For the text-containing cell, return its midpoint in (X, Y) coordinate format. 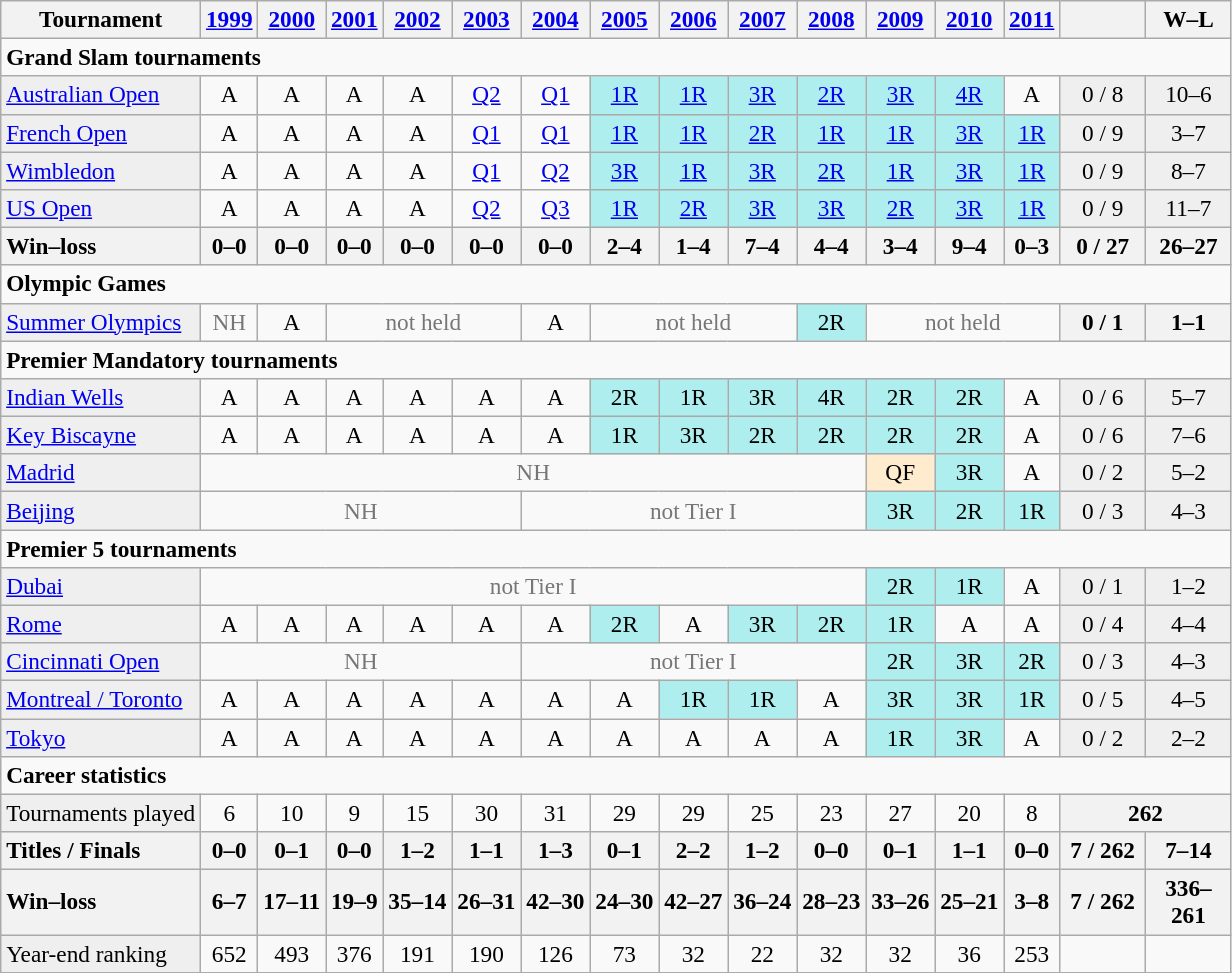
3–7 (1189, 133)
17–11 (292, 902)
9–4 (970, 246)
Year-end ranking (101, 953)
2010 (970, 19)
26–27 (1189, 246)
7–6 (1189, 435)
Titles / Finals (101, 850)
5–7 (1189, 397)
Indian Wells (101, 397)
15 (418, 813)
42–30 (556, 902)
190 (486, 953)
2011 (1032, 19)
376 (354, 953)
2000 (292, 19)
2005 (624, 19)
Premier 5 tournaments (616, 548)
7–14 (1189, 850)
36 (970, 953)
2006 (694, 19)
262 (1146, 813)
336–261 (1189, 902)
3–8 (1032, 902)
Premier Mandatory tournaments (616, 359)
8–7 (1189, 170)
126 (556, 953)
8 (1032, 813)
73 (624, 953)
Tokyo (101, 737)
Q3 (556, 208)
4–5 (1189, 699)
27 (900, 813)
Madrid (101, 473)
0 / 8 (1103, 95)
3–4 (900, 246)
Olympic Games (616, 284)
7–4 (762, 246)
Key Biscayne (101, 435)
11–7 (1189, 208)
Montreal / Toronto (101, 699)
6 (230, 813)
Dubai (101, 586)
25 (762, 813)
191 (418, 953)
23 (832, 813)
Wimbledon (101, 170)
19–9 (354, 902)
9 (354, 813)
Career statistics (616, 775)
26–31 (486, 902)
33–26 (900, 902)
W–L (1189, 19)
Grand Slam tournaments (616, 57)
Rome (101, 624)
2–4 (624, 246)
2002 (418, 19)
10–6 (1189, 95)
0 / 27 (1103, 246)
1–4 (694, 246)
QF (900, 473)
0–3 (1032, 246)
0 / 5 (1103, 699)
2007 (762, 19)
Beijing (101, 510)
Summer Olympics (101, 322)
6–7 (230, 902)
2001 (354, 19)
Tournament (101, 19)
30 (486, 813)
652 (230, 953)
Cincinnati Open (101, 662)
Australian Open (101, 95)
2008 (832, 19)
35–14 (418, 902)
22 (762, 953)
2003 (486, 19)
US Open (101, 208)
31 (556, 813)
25–21 (970, 902)
2004 (556, 19)
20 (970, 813)
2009 (900, 19)
1–3 (556, 850)
10 (292, 813)
5–2 (1189, 473)
36–24 (762, 902)
0 / 4 (1103, 624)
42–27 (694, 902)
1999 (230, 19)
28–23 (832, 902)
Tournaments played (101, 813)
253 (1032, 953)
24–30 (624, 902)
French Open (101, 133)
493 (292, 953)
